Provide the [x, y] coordinate of the cell's center where the given text is located.  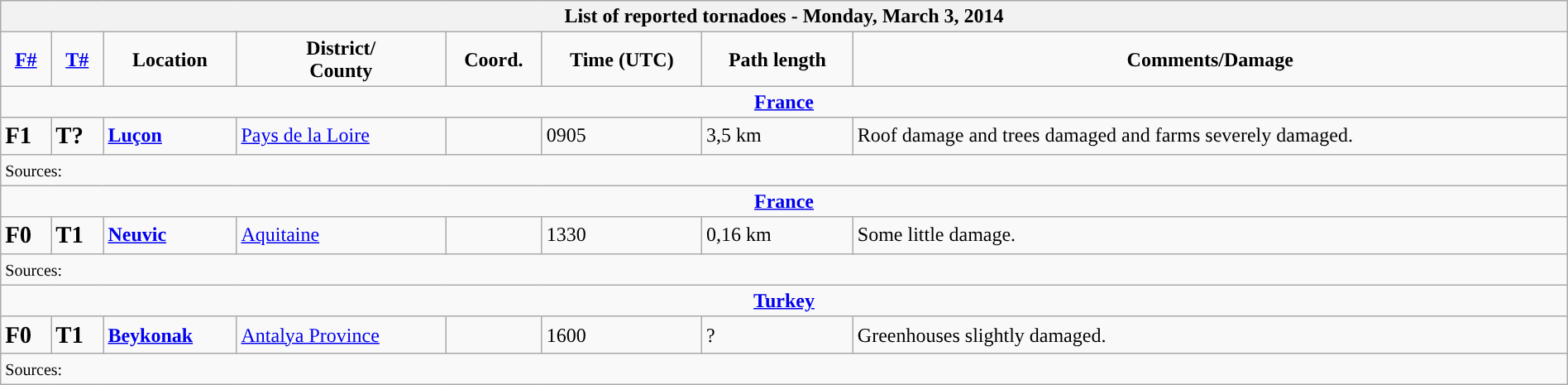
F1 [26, 136]
Some little damage. [1210, 235]
Coord. [493, 60]
1330 [622, 235]
? [777, 334]
Beykonak [170, 334]
Location [170, 60]
1600 [622, 334]
Turkey [784, 301]
T? [78, 136]
Antalya Province [341, 334]
3,5 km [777, 136]
Greenhouses slightly damaged. [1210, 334]
T# [78, 60]
Time (UTC) [622, 60]
F# [26, 60]
Pays de la Loire [341, 136]
District/County [341, 60]
Aquitaine [341, 235]
Roof damage and trees damaged and farms severely damaged. [1210, 136]
Luçon [170, 136]
0,16 km [777, 235]
Comments/Damage [1210, 60]
Path length [777, 60]
List of reported tornadoes - Monday, March 3, 2014 [784, 17]
0905 [622, 136]
Neuvic [170, 235]
